Detect which cell encompasses the target text, then output its [x, y] center coordinate. 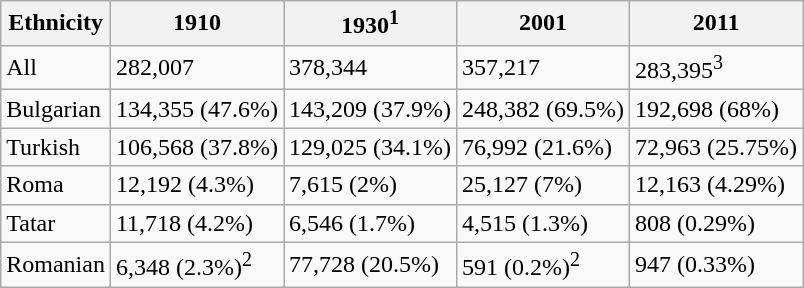
282,007 [196, 68]
Turkish [56, 147]
Tatar [56, 223]
77,728 (20.5%) [370, 264]
134,355 (47.6%) [196, 109]
11,718 (4.2%) [196, 223]
25,127 (7%) [544, 185]
Bulgarian [56, 109]
12,163 (4.29%) [716, 185]
248,382 (69.5%) [544, 109]
Roma [56, 185]
106,568 (37.8%) [196, 147]
1910 [196, 24]
378,344 [370, 68]
2011 [716, 24]
All [56, 68]
129,025 (34.1%) [370, 147]
357,217 [544, 68]
591 (0.2%)2 [544, 264]
12,192 (4.3%) [196, 185]
72,963 (25.75%) [716, 147]
6,348 (2.3%)2 [196, 264]
4,515 (1.3%) [544, 223]
283,3953 [716, 68]
6,546 (1.7%) [370, 223]
Romanian [56, 264]
7,615 (2%) [370, 185]
947 (0.33%) [716, 264]
Ethnicity [56, 24]
808 (0.29%) [716, 223]
76,992 (21.6%) [544, 147]
2001 [544, 24]
192,698 (68%) [716, 109]
143,209 (37.9%) [370, 109]
19301 [370, 24]
